Capture the cell that displays the provided text and extract its [x, y] central coordinate. 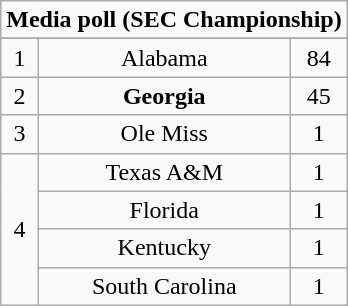
45 [318, 96]
84 [318, 58]
2 [20, 96]
Florida [164, 210]
Ole Miss [164, 134]
4 [20, 229]
3 [20, 134]
Georgia [164, 96]
Texas A&M [164, 172]
Alabama [164, 58]
Kentucky [164, 248]
Media poll (SEC Championship) [174, 20]
South Carolina [164, 286]
